Determine the [x, y] coordinate at the center of the cell enclosing the given text.  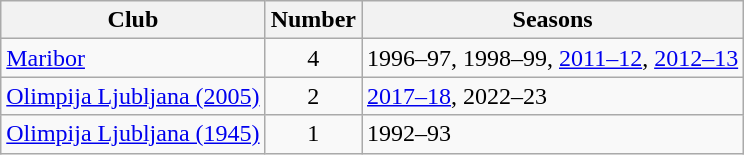
Seasons [553, 20]
1996–97, 1998–99, 2011–12, 2012–13 [553, 58]
2017–18, 2022–23 [553, 96]
Olimpija Ljubljana (2005) [133, 96]
Club [133, 20]
Number [313, 20]
Olimpija Ljubljana (1945) [133, 134]
4 [313, 58]
1 [313, 134]
Maribor [133, 58]
1992–93 [553, 134]
2 [313, 96]
